Provide the (X, Y) coordinate of the cell's center where the given text is located.  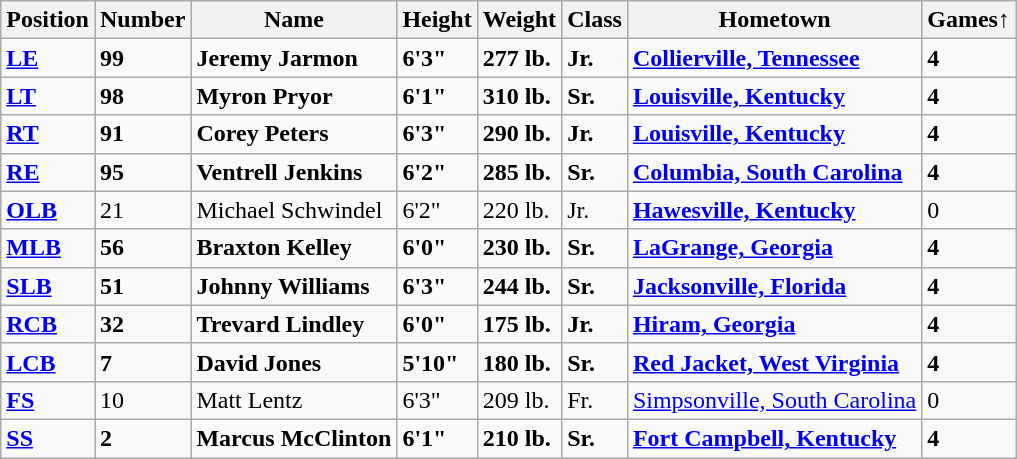
RCB (48, 324)
Jeremy Jarmon (294, 58)
230 lb. (519, 248)
LE (48, 58)
56 (142, 248)
OLB (48, 210)
Red Jacket, West Virginia (774, 362)
91 (142, 134)
FS (48, 400)
220 lb. (519, 210)
Johnny Williams (294, 286)
Jacksonville, Florida (774, 286)
Hawesville, Kentucky (774, 210)
Height (437, 20)
LT (48, 96)
2 (142, 438)
Collierville, Tennessee (774, 58)
Games↑ (969, 20)
Hiram, Georgia (774, 324)
Position (48, 20)
21 (142, 210)
Number (142, 20)
Name (294, 20)
SLB (48, 286)
LCB (48, 362)
Michael Schwindel (294, 210)
175 lb. (519, 324)
Fort Campbell, Kentucky (774, 438)
Hometown (774, 20)
310 lb. (519, 96)
99 (142, 58)
180 lb. (519, 362)
Myron Pryor (294, 96)
95 (142, 172)
209 lb. (519, 400)
277 lb. (519, 58)
Matt Lentz (294, 400)
Braxton Kelley (294, 248)
290 lb. (519, 134)
David Jones (294, 362)
210 lb. (519, 438)
Class (595, 20)
RE (48, 172)
285 lb. (519, 172)
SS (48, 438)
Corey Peters (294, 134)
Simpsonville, South Carolina (774, 400)
98 (142, 96)
Weight (519, 20)
10 (142, 400)
Marcus McClinton (294, 438)
RT (48, 134)
7 (142, 362)
LaGrange, Georgia (774, 248)
244 lb. (519, 286)
Trevard Lindley (294, 324)
Fr. (595, 400)
MLB (48, 248)
51 (142, 286)
Columbia, South Carolina (774, 172)
5'10" (437, 362)
32 (142, 324)
Ventrell Jenkins (294, 172)
